Determine the [x, y] coordinate at the center of the cell enclosing the given text.  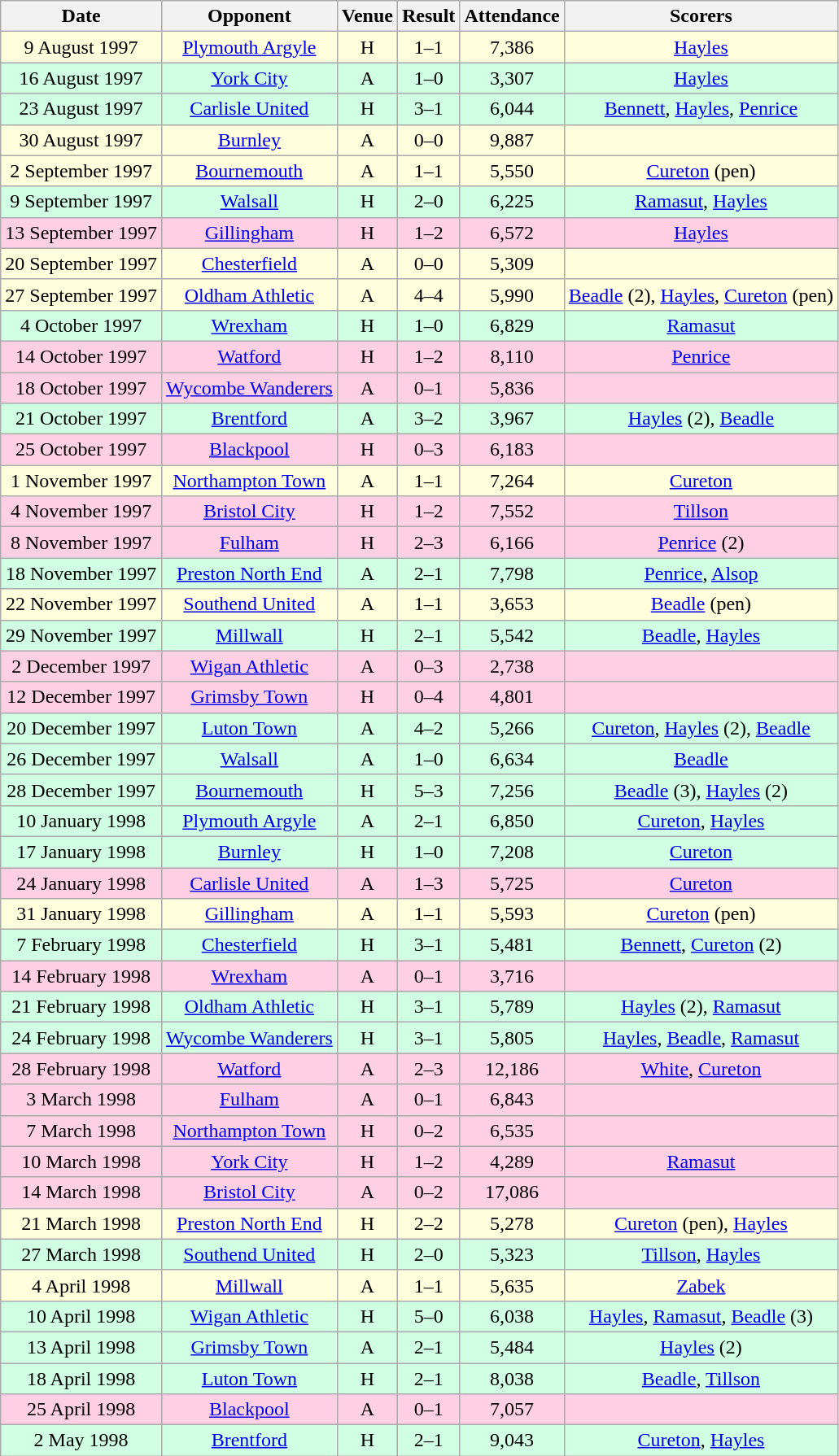
Beadle, Hayles [701, 635]
28 February 1998 [81, 1069]
Tillson [701, 512]
25 October 1997 [81, 450]
3,653 [512, 604]
4 November 1997 [81, 512]
3–2 [428, 419]
5,836 [512, 388]
6,535 [512, 1131]
6,044 [512, 109]
3,967 [512, 419]
Penrice, Alsop [701, 573]
7 February 1998 [81, 945]
7 March 1998 [81, 1131]
21 February 1998 [81, 1007]
2,738 [512, 666]
6,850 [512, 821]
30 August 1997 [81, 140]
2 May 1998 [81, 1441]
21 March 1998 [81, 1223]
Hayles, Ramasut, Beadle (3) [701, 1316]
Hayles, Beadle, Ramasut [701, 1038]
26 December 1997 [81, 759]
18 November 1997 [81, 573]
Cureton (pen), Hayles [701, 1223]
7,057 [512, 1410]
8,110 [512, 356]
4–4 [428, 294]
1 November 1997 [81, 481]
14 March 1998 [81, 1192]
5,725 [512, 883]
31 January 1998 [81, 914]
24 February 1998 [81, 1038]
7,256 [512, 790]
3,307 [512, 78]
3,716 [512, 976]
14 February 1998 [81, 976]
27 March 1998 [81, 1254]
6,225 [512, 202]
10 January 1998 [81, 821]
23 August 1997 [81, 109]
18 April 1998 [81, 1379]
Hayles (2), Ramasut [701, 1007]
10 April 1998 [81, 1316]
Bennett, Cureton (2) [701, 945]
9 September 1997 [81, 202]
5,323 [512, 1254]
6,634 [512, 759]
13 April 1998 [81, 1347]
17,086 [512, 1192]
8 November 1997 [81, 543]
7,386 [512, 47]
Penrice (2) [701, 543]
5,550 [512, 171]
Hayles (2) [701, 1347]
1–3 [428, 883]
7,264 [512, 481]
Result [428, 16]
6,572 [512, 233]
5,309 [512, 264]
17 January 1998 [81, 852]
5,635 [512, 1285]
6,843 [512, 1100]
4,289 [512, 1162]
Hayles (2), Beadle [701, 419]
Scorers [701, 16]
6,038 [512, 1316]
22 November 1997 [81, 604]
Date [81, 16]
Venue [367, 16]
16 August 1997 [81, 78]
4 October 1997 [81, 325]
White, Cureton [701, 1069]
12 December 1997 [81, 697]
5,542 [512, 635]
27 September 1997 [81, 294]
5,789 [512, 1007]
2 December 1997 [81, 666]
Penrice [701, 356]
2 September 1997 [81, 171]
25 April 1998 [81, 1410]
29 November 1997 [81, 635]
12,186 [512, 1069]
3 March 1998 [81, 1100]
14 October 1997 [81, 356]
8,038 [512, 1379]
Zabek [701, 1285]
6,183 [512, 450]
5,484 [512, 1347]
Beadle (2), Hayles, Cureton (pen) [701, 294]
7,208 [512, 852]
0–4 [428, 697]
Bennett, Hayles, Penrice [701, 109]
Beadle (pen) [701, 604]
Beadle (3), Hayles (2) [701, 790]
20 December 1997 [81, 728]
18 October 1997 [81, 388]
4,801 [512, 697]
Cureton, Hayles (2), Beadle [701, 728]
4–2 [428, 728]
20 September 1997 [81, 264]
4 April 1998 [81, 1285]
Opponent [249, 16]
Beadle, Tillson [701, 1379]
Tillson, Hayles [701, 1254]
6,166 [512, 543]
24 January 1998 [81, 883]
Attendance [512, 16]
5,593 [512, 914]
5–3 [428, 790]
7,798 [512, 573]
9 August 1997 [81, 47]
21 October 1997 [81, 419]
13 September 1997 [81, 233]
6,829 [512, 325]
5,278 [512, 1223]
Beadle [701, 759]
7,552 [512, 512]
Ramasut, Hayles [701, 202]
2–2 [428, 1223]
5,481 [512, 945]
9,887 [512, 140]
5,266 [512, 728]
5,805 [512, 1038]
9,043 [512, 1441]
5,990 [512, 294]
10 March 1998 [81, 1162]
5–0 [428, 1316]
28 December 1997 [81, 790]
